Provide the (X, Y) coordinate of the cell's center where the given text is located.  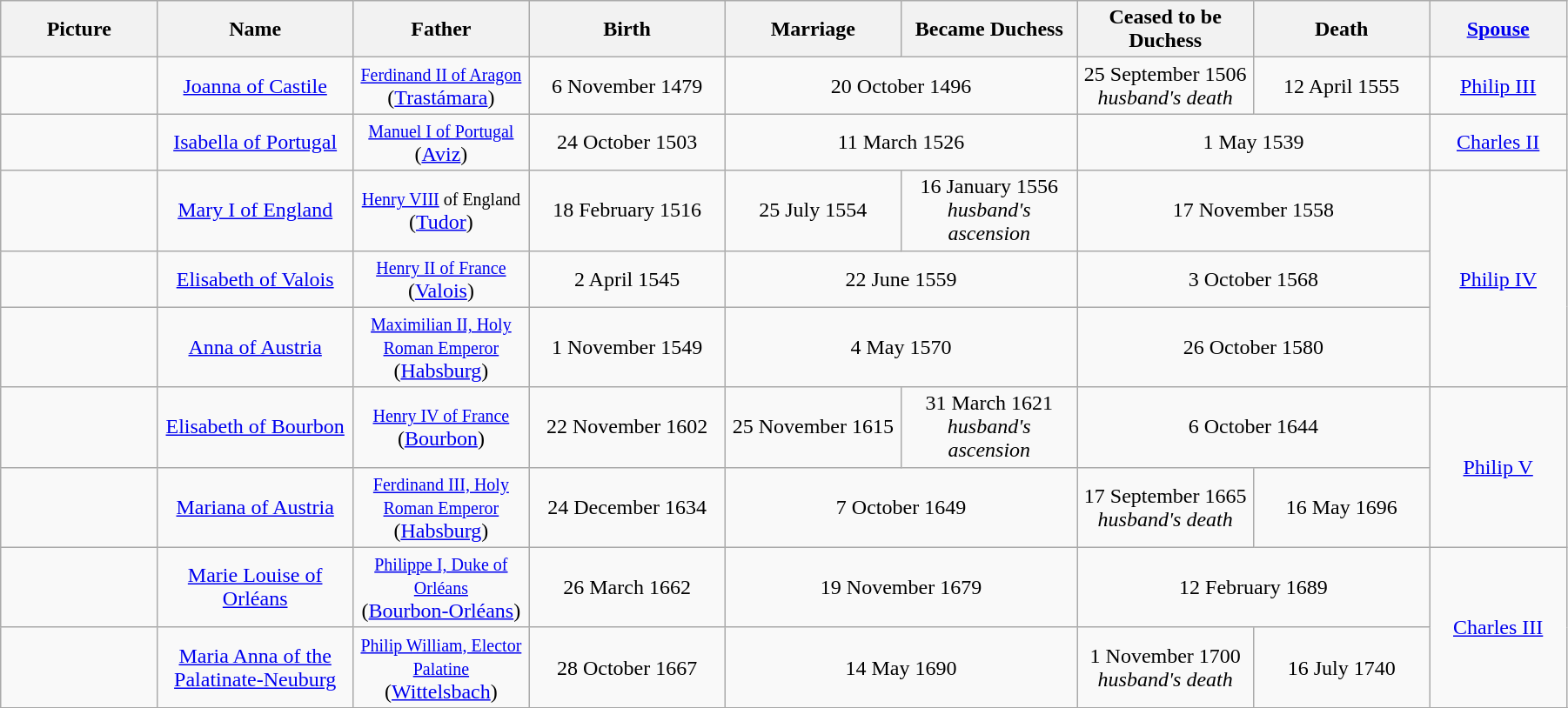
1 May 1539 (1253, 143)
6 November 1479 (627, 85)
Philip IV (1498, 278)
Elisabeth of Valois (256, 278)
Philip III (1498, 85)
Mariana of Austria (256, 507)
Anna of Austria (256, 347)
Picture (79, 30)
7 October 1649 (901, 507)
Maximilian II, Holy Roman Emperor(Habsburg) (441, 347)
22 June 1559 (901, 278)
Maria Anna of the Palatinate-Neuburg (256, 667)
Birth (627, 30)
12 April 1555 (1341, 85)
Manuel I of Portugal(Aviz) (441, 143)
Became Duchess (989, 30)
Father (441, 30)
Name (256, 30)
Henry VIII of England(Tudor) (441, 210)
25 July 1554 (813, 210)
Mary I of England (256, 210)
Ceased to be Duchess (1165, 30)
17 November 1558 (1253, 210)
Ferdinand III, Holy Roman Emperor(Habsburg) (441, 507)
25 September 1506husband's death (1165, 85)
22 November 1602 (627, 427)
Spouse (1498, 30)
1 November 1549 (627, 347)
Isabella of Portugal (256, 143)
18 February 1516 (627, 210)
25 November 1615 (813, 427)
24 October 1503 (627, 143)
Henry II of France(Valois) (441, 278)
12 February 1689 (1253, 587)
Charles II (1498, 143)
16 May 1696 (1341, 507)
Ferdinand II of Aragon(Trastámara) (441, 85)
16 January 1556husband's ascension (989, 210)
11 March 1526 (901, 143)
Marie Louise of Orléans (256, 587)
6 October 1644 (1253, 427)
Philip V (1498, 467)
Philip William, Elector Palatine(Wittelsbach) (441, 667)
31 March 1621husband's ascension (989, 427)
Marriage (813, 30)
16 July 1740 (1341, 667)
19 November 1679 (901, 587)
Joanna of Castile (256, 85)
28 October 1667 (627, 667)
17 September 1665husband's death (1165, 507)
26 October 1580 (1253, 347)
1 November 1700husband's death (1165, 667)
2 April 1545 (627, 278)
Death (1341, 30)
3 October 1568 (1253, 278)
20 October 1496 (901, 85)
Philippe I, Duke of Orléans(Bourbon-Orléans) (441, 587)
Charles III (1498, 627)
24 December 1634 (627, 507)
26 March 1662 (627, 587)
4 May 1570 (901, 347)
14 May 1690 (901, 667)
Henry IV of France(Bourbon) (441, 427)
Elisabeth of Bourbon (256, 427)
